Provide the (x, y) coordinate of the cell's center where the given text is located.  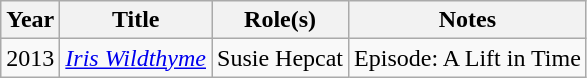
Year (30, 20)
Title (136, 20)
Iris Wildthyme (136, 58)
2013 (30, 58)
Role(s) (280, 20)
Susie Hepcat (280, 58)
Notes (468, 20)
Episode: A Lift in Time (468, 58)
